Identify which cell holds the provided text, then report its [X, Y] central coordinate. 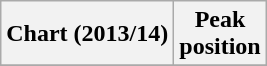
Chart (2013/14) [88, 34]
Peak position [220, 34]
